Detect which cell encompasses the target text, then output its (X, Y) center coordinate. 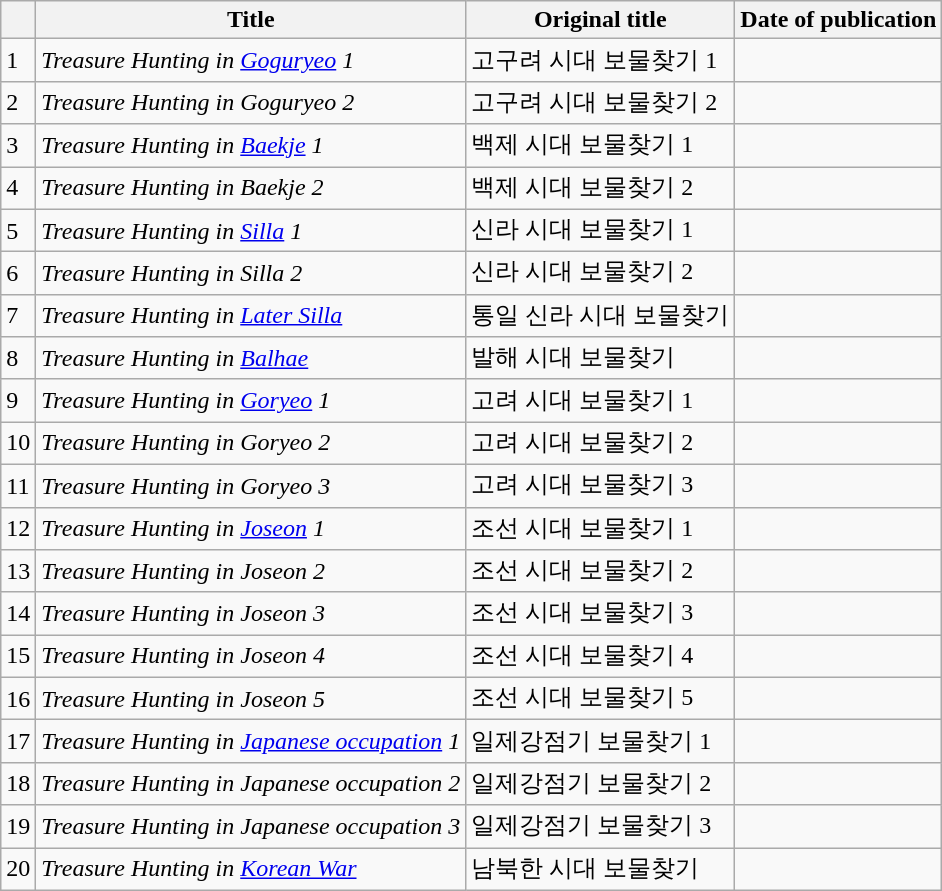
고려 시대 보물찾기 2 (600, 444)
Treasure Hunting in Japanese occupation 3 (251, 826)
10 (18, 444)
13 (18, 572)
Date of publication (838, 20)
조선 시대 보물찾기 2 (600, 572)
5 (18, 230)
17 (18, 742)
백제 시대 보물찾기 1 (600, 146)
20 (18, 870)
Treasure Hunting in Japanese occupation 2 (251, 784)
Treasure Hunting in Joseon 5 (251, 698)
Title (251, 20)
Treasure Hunting in Joseon 3 (251, 614)
14 (18, 614)
Treasure Hunting in Goryeo 3 (251, 486)
1 (18, 60)
8 (18, 358)
Treasure Hunting in Later Silla (251, 316)
4 (18, 188)
Treasure Hunting in Goryeo 1 (251, 400)
Treasure Hunting in Goryeo 2 (251, 444)
16 (18, 698)
조선 시대 보물찾기 3 (600, 614)
Treasure Hunting in Japanese occupation 1 (251, 742)
11 (18, 486)
Treasure Hunting in Baekje 2 (251, 188)
백제 시대 보물찾기 2 (600, 188)
2 (18, 102)
6 (18, 274)
일제강점기 보물찾기 3 (600, 826)
Treasure Hunting in Silla 1 (251, 230)
조선 시대 보물찾기 4 (600, 656)
조선 시대 보물찾기 1 (600, 528)
통일 신라 시대 보물찾기 (600, 316)
Treasure Hunting in Joseon 2 (251, 572)
7 (18, 316)
남북한 시대 보물찾기 (600, 870)
9 (18, 400)
Treasure Hunting in Goguryeo 2 (251, 102)
일제강점기 보물찾기 2 (600, 784)
발해 시대 보물찾기 (600, 358)
Treasure Hunting in Korean War (251, 870)
일제강점기 보물찾기 1 (600, 742)
조선 시대 보물찾기 5 (600, 698)
고구려 시대 보물찾기 1 (600, 60)
신라 시대 보물찾기 2 (600, 274)
Treasure Hunting in Joseon 1 (251, 528)
Treasure Hunting in Goguryeo 1 (251, 60)
신라 시대 보물찾기 1 (600, 230)
3 (18, 146)
고려 시대 보물찾기 3 (600, 486)
고려 시대 보물찾기 1 (600, 400)
15 (18, 656)
Treasure Hunting in Balhae (251, 358)
Original title (600, 20)
고구려 시대 보물찾기 2 (600, 102)
Treasure Hunting in Joseon 4 (251, 656)
12 (18, 528)
18 (18, 784)
Treasure Hunting in Silla 2 (251, 274)
19 (18, 826)
Treasure Hunting in Baekje 1 (251, 146)
